Provide the [X, Y] coordinate of the cell's center where the given text is located.  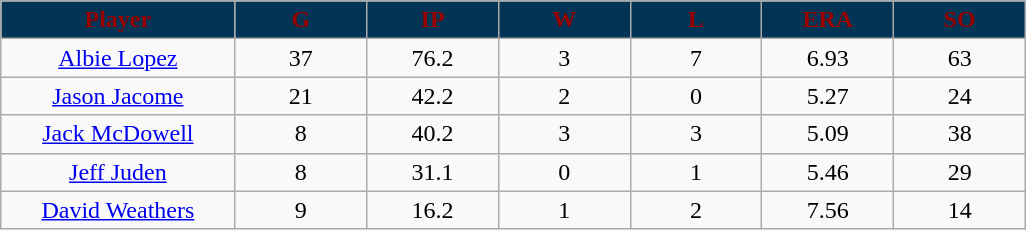
Jeff Juden [118, 172]
Player [118, 20]
37 [301, 58]
IP [433, 20]
14 [960, 210]
Jack McDowell [118, 134]
W [564, 20]
9 [301, 210]
Jason Jacome [118, 96]
21 [301, 96]
David Weathers [118, 210]
7.56 [828, 210]
7 [696, 58]
6.93 [828, 58]
38 [960, 134]
5.09 [828, 134]
76.2 [433, 58]
24 [960, 96]
40.2 [433, 134]
42.2 [433, 96]
63 [960, 58]
G [301, 20]
Albie Lopez [118, 58]
ERA [828, 20]
5.27 [828, 96]
31.1 [433, 172]
5.46 [828, 172]
29 [960, 172]
16.2 [433, 210]
L [696, 20]
SO [960, 20]
